Detect which cell encompasses the target text, then output its [x, y] center coordinate. 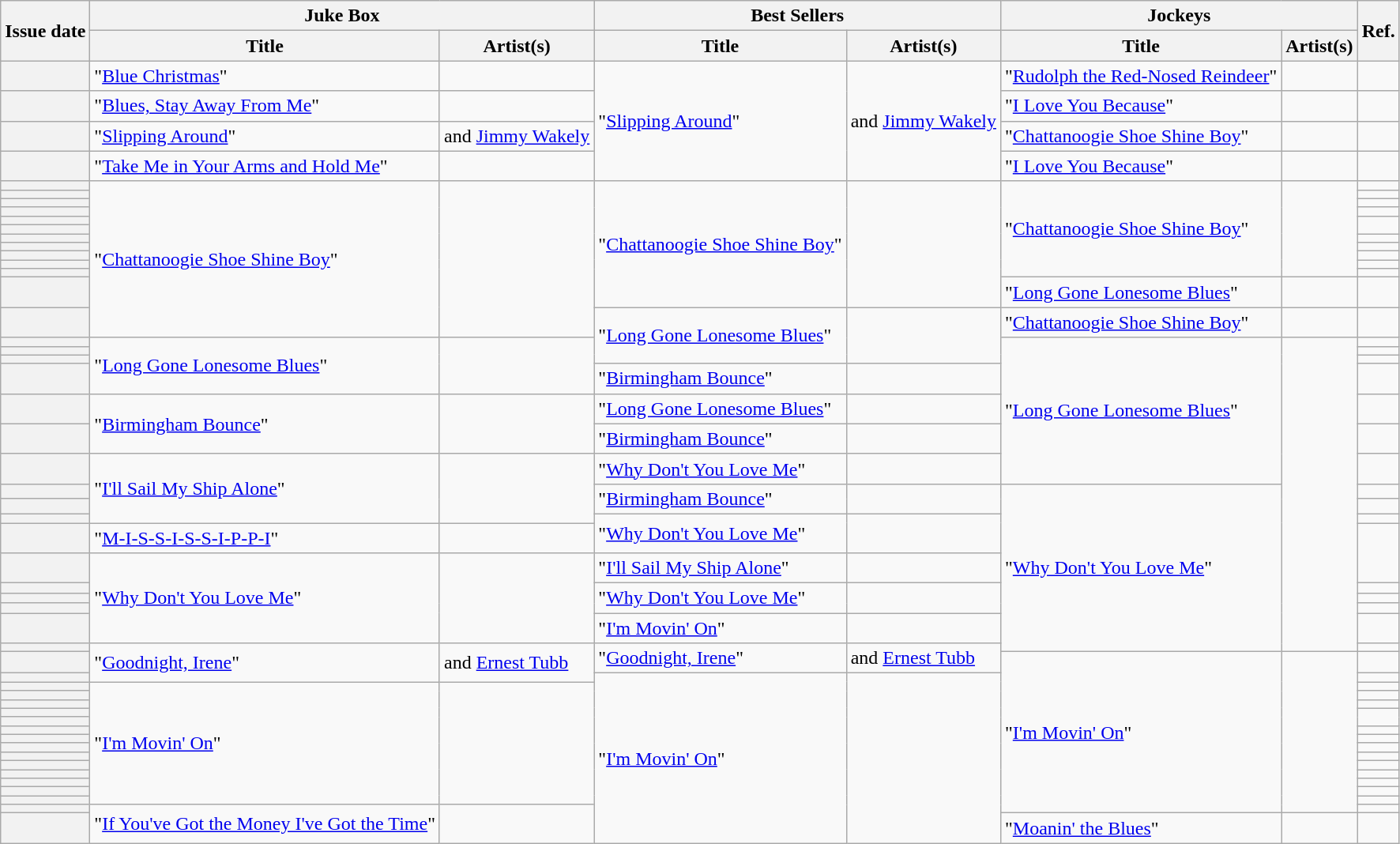
Juke Box [342, 16]
Issue date [46, 31]
"Blue Christmas" [265, 76]
Jockeys [1179, 16]
Ref. [1378, 31]
"Blues, Stay Away From Me" [265, 106]
"If You've Got the Money I've Got the Time" [265, 823]
Best Sellers [798, 16]
"M-I-S-S-I-S-S-I-P-P-I" [265, 538]
"Moanin' the Blues" [1141, 828]
"Take Me in Your Arms and Hold Me" [265, 166]
"Rudolph the Red-Nosed Reindeer" [1141, 76]
